Detect which cell encompasses the target text, then output its (x, y) center coordinate. 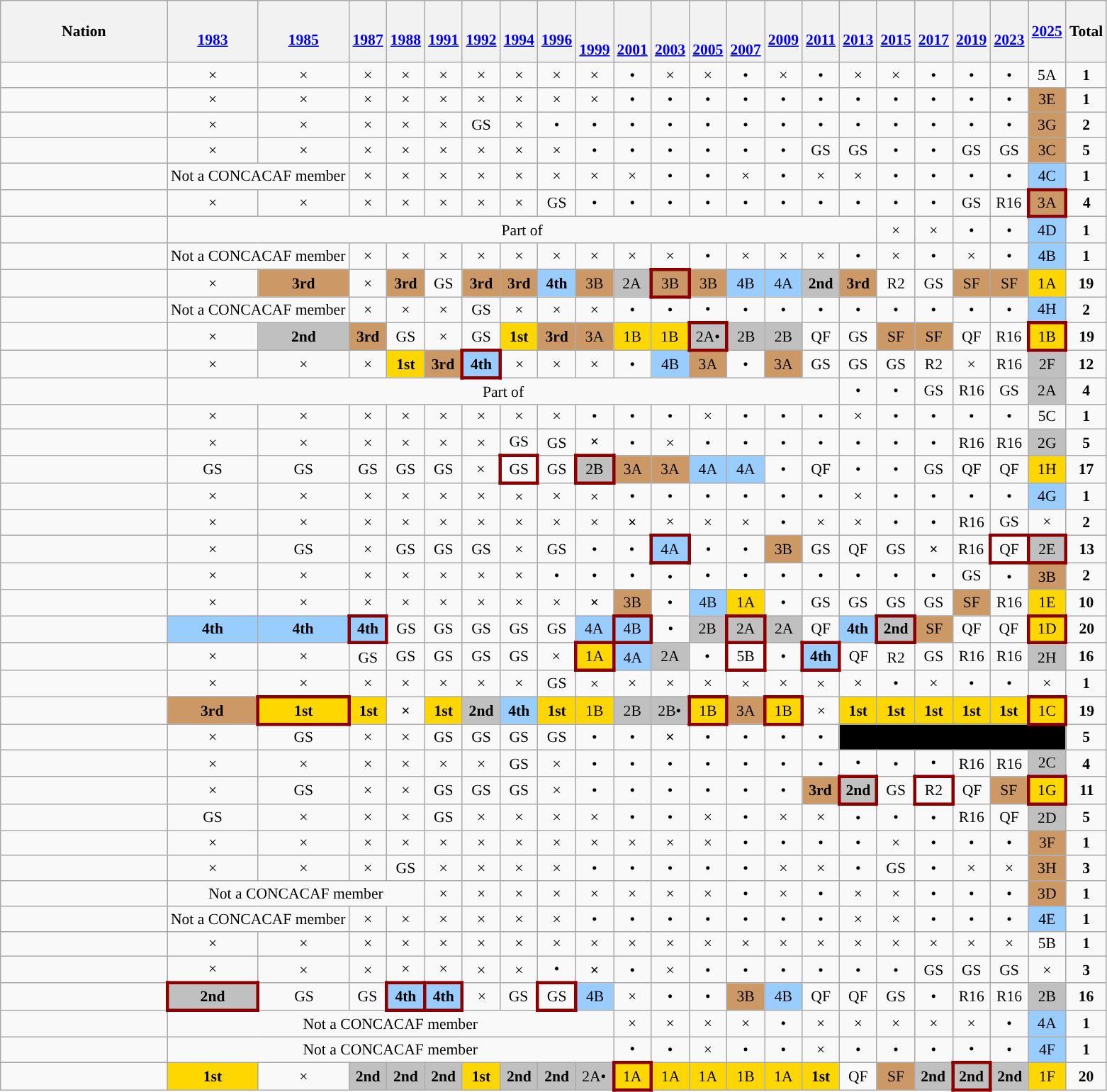
3E (1047, 100)
5C (1047, 417)
1987 (367, 31)
1F (1047, 1077)
1H (1047, 469)
2005 (707, 31)
2G (1047, 442)
10 (1086, 602)
3C (1047, 151)
17 (1086, 469)
2E (1047, 550)
11 (1086, 791)
2009 (784, 31)
Nation (84, 31)
1985 (303, 31)
1992 (481, 31)
2013 (858, 31)
12 (1086, 364)
4E (1047, 919)
2023 (1009, 31)
2017 (934, 31)
3F (1047, 843)
1994 (519, 31)
1991 (444, 31)
4G (1047, 496)
3H (1047, 869)
3D (1047, 894)
1983 (213, 31)
2D (1047, 818)
2F (1047, 364)
2003 (670, 31)
1E (1047, 602)
13 (1086, 550)
1999 (594, 31)
2025 (1047, 31)
1G (1047, 791)
4F (1047, 1050)
2001 (632, 31)
3G (1047, 125)
1996 (557, 31)
1C (1047, 710)
1D (1047, 629)
4C (1047, 176)
2H (1047, 658)
2015 (896, 31)
1988 (405, 31)
Total (1086, 31)
2019 (971, 31)
2007 (746, 31)
2B• (670, 710)
4D (1047, 230)
4H (1047, 310)
2011 (821, 31)
5A (1047, 75)
2C (1047, 764)
